Pinpoint the cell where the given text exists, returning its (X, Y) midpoint coordinate. 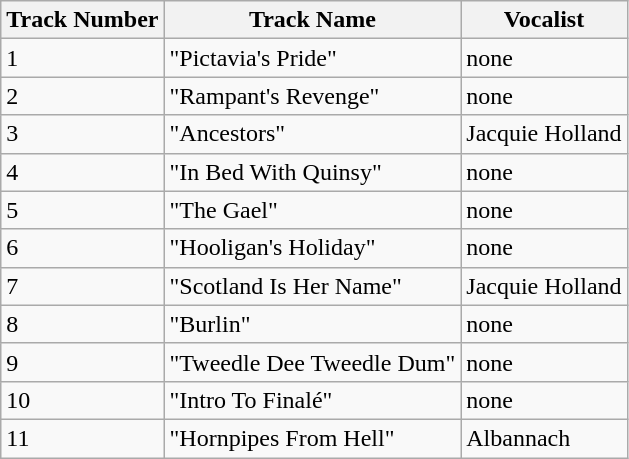
Albannach (544, 438)
"Hooligan's Holiday" (312, 248)
"Intro To Finalé" (312, 400)
Track Number (82, 20)
"Ancestors" (312, 134)
"The Gael" (312, 210)
"Scotland Is Her Name" (312, 286)
11 (82, 438)
"Burlin" (312, 324)
5 (82, 210)
7 (82, 286)
2 (82, 96)
"Pictavia's Pride" (312, 58)
"In Bed With Quinsy" (312, 172)
1 (82, 58)
"Tweedle Dee Tweedle Dum" (312, 362)
Vocalist (544, 20)
"Hornpipes From Hell" (312, 438)
"Rampant's Revenge" (312, 96)
4 (82, 172)
8 (82, 324)
9 (82, 362)
Track Name (312, 20)
10 (82, 400)
6 (82, 248)
3 (82, 134)
